Return the (x, y) coordinate for the center point of the cell that contains the specified text.  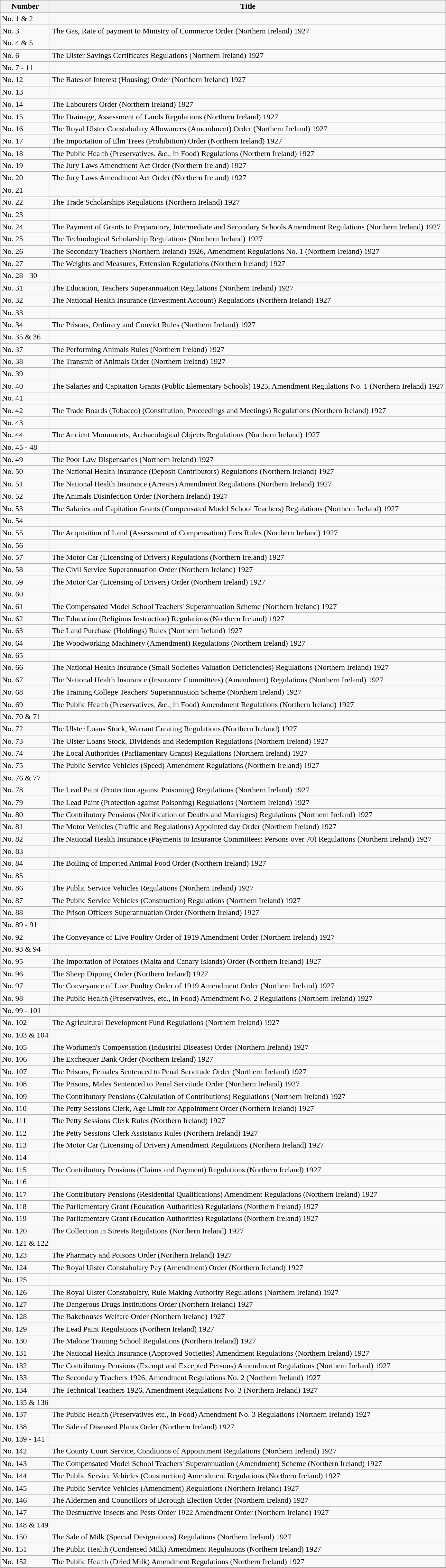
The Salaries and Capitation Grants (Compensated Model School Teachers) Regulations (Northern Ireland) 1927 (248, 508)
The Compensated Model School Teachers' Superannuation Scheme (Northern Ireland) 1927 (248, 606)
The Contributory Pensions (Calculation of Contributions) Regulations (Northern Ireland) 1927 (248, 1096)
No. 142 (25, 1451)
The Contributory Pensions (Exempt and Excepted Persons) Amendment Regulations (Northern Ireland) 1927 (248, 1366)
The Ulster Savings Certificates Regulations (Northern Ireland) 1927 (248, 55)
No. 80 (25, 815)
The Contributory Pensions (Claims and Payment) Regulations (Northern Ireland) 1927 (248, 1170)
The Workmen's Compensation (Industrial Diseases) Order (Northern Ireland) 1927 (248, 1047)
The Contributory Pensions (Residential Qualifications) Amendment Regulations (Northern Ireland) 1927 (248, 1194)
No. 115 (25, 1170)
No. 96 (25, 974)
No. 88 (25, 912)
The National Health Insurance (Investment Account) Regulations (Northern Ireland) 1927 (248, 300)
No. 22 (25, 202)
The Compensated Model School Teachers' Superannuation (Amendment) Scheme (Northern Ireland) 1927 (248, 1463)
No. 33 (25, 312)
The Public Service Vehicles (Speed) Amendment Regulations (Northern Ireland) 1927 (248, 766)
The Woodworking Machinery (Amendment) Regulations (Northern Ireland) 1927 (248, 643)
The Education, Teachers Superannuation Regulations (Northern Ireland) 1927 (248, 288)
The Exchequer Bank Order (Northern Ireland) 1927 (248, 1059)
No. 138 (25, 1427)
The Trade Boards (Tobacco) (Constitution, Proceedings and Meetings) Regulations (Northern Ireland) 1927 (248, 410)
No. 55 (25, 533)
No. 72 (25, 729)
No. 110 (25, 1108)
No. 95 (25, 962)
The Public Health (Preservatives etc., in Food) Amendment No. 3 Regulations (Northern Ireland) 1927 (248, 1415)
No. 81 (25, 827)
No. 69 (25, 704)
No. 49 (25, 459)
No. 150 (25, 1537)
The Education (Religious Instruction) Regulations (Northern Ireland) 1927 (248, 619)
No. 13 (25, 92)
No. 74 (25, 753)
The Salaries and Capitation Grants (Public Elementary Schools) 1925, Amendment Regulations No. 1 (Northern Ireland) 1927 (248, 386)
The Public Service Vehicles (Construction) Amendment Regulations (Northern Ireland) 1927 (248, 1476)
No. 18 (25, 153)
No. 113 (25, 1145)
The National Health Insurance (Approved Societies) Amendment Regulations (Northern Ireland) 1927 (248, 1353)
Title (248, 6)
No. 63 (25, 631)
The Poor Law Dispensaries (Northern Ireland) 1927 (248, 459)
No. 28 - 30 (25, 276)
No. 151 (25, 1549)
The Prisons, Ordinary and Convict Rules (Northern Ireland) 1927 (248, 325)
No. 116 (25, 1182)
No. 93 & 94 (25, 949)
No. 42 (25, 410)
No. 103 & 104 (25, 1035)
The Sale of Diseased Plants Order (Northern Ireland) 1927 (248, 1427)
No. 34 (25, 325)
No. 19 (25, 166)
No. 26 (25, 251)
No. 66 (25, 668)
The Pharmacy and Poisons Order (Northern Ireland) 1927 (248, 1255)
No. 7 - 11 (25, 68)
No. 59 (25, 582)
No. 120 (25, 1231)
The National Health Insurance (Insurance Committees) (Amendment) Regulations (Northern Ireland) 1927 (248, 680)
The Public Health (Preservatives, &c., in Food) Regulations (Northern Ireland) 1927 (248, 153)
No. 148 & 149 (25, 1525)
The Ancient Monuments, Archaeological Objects Regulations (Northern Ireland) 1927 (248, 435)
No. 92 (25, 937)
No. 70 & 71 (25, 716)
No. 86 (25, 888)
The Trade Scholarships Regulations (Northern Ireland) 1927 (248, 202)
No. 84 (25, 863)
The Motor Vehicles (Traffic and Regulations) Appointed day Order (Northern Ireland) 1927 (248, 827)
No. 143 (25, 1463)
No. 97 (25, 986)
No. 129 (25, 1329)
The Civil Service Superannuation Order (Northern Ireland) 1927 (248, 570)
No. 119 (25, 1219)
The Royal Ulster Constabulary Allowances (Amendment) Order (Northern Ireland) 1927 (248, 129)
No. 79 (25, 802)
The National Health Insurance (Arrears) Amendment Regulations (Northern Ireland) 1927 (248, 484)
No. 121 & 122 (25, 1243)
The Contributory Pensions (Notification of Deaths and Marriages) Regulations (Northern Ireland) 1927 (248, 815)
No. 31 (25, 288)
The Public Service Vehicles (Construction) Regulations (Northern Ireland) 1927 (248, 900)
No. 38 (25, 362)
No. 112 (25, 1133)
The Collection in Streets Regulations (Northern Ireland) 1927 (248, 1231)
No. 125 (25, 1280)
The Importation of Potatoes (Malta and Canary Islands) Order (Northern Ireland) 1927 (248, 962)
No. 106 (25, 1059)
The Drainage, Assessment of Lands Regulations (Northern Ireland) 1927 (248, 116)
No. 73 (25, 741)
The Petty Sessions Clerk, Age Limit for Appointment Order (Northern Ireland) 1927 (248, 1108)
No. 139 - 141 (25, 1439)
No. 35 & 36 (25, 337)
No. 144 (25, 1476)
No. 43 (25, 423)
No. 83 (25, 851)
The Local Authorities (Parliamentary Grants) Regulations (Northern Ireland) 1927 (248, 753)
The Public Health (Condensed Milk) Amendment Regulations (Northern Ireland) 1927 (248, 1549)
No. 23 (25, 215)
No. 145 (25, 1488)
No. 25 (25, 239)
The Payment of Grants to Preparatory, Intermediate and Secondary Schools Amendment Regulations (Northern Ireland) 1927 (248, 227)
No. 21 (25, 190)
The Motor Car (Licensing of Drivers) Order (Northern Ireland) 1927 (248, 582)
No. 102 (25, 1023)
No. 39 (25, 374)
No. 3 (25, 31)
The Public Service Vehicles Regulations (Northern Ireland) 1927 (248, 888)
No. 65 (25, 655)
The Acquisition of Land (Assessment of Compensation) Fees Rules (Northern Ireland) 1927 (248, 533)
No. 32 (25, 300)
No. 128 (25, 1316)
No. 52 (25, 496)
The Petty Sessions Clerk Assistants Rules (Northern Ireland) 1927 (248, 1133)
No. 87 (25, 900)
No. 37 (25, 349)
No. 20 (25, 178)
The Malone Training School Regulations (Northern Ireland) 1927 (248, 1341)
No. 40 (25, 386)
No. 109 (25, 1096)
The Public Service Vehicles (Amendment) Regulations (Northern Ireland) 1927 (248, 1488)
No. 82 (25, 839)
The Prisons, Males Sentenced to Penal Servitude Order (Northern Ireland) 1927 (248, 1084)
The Technical Teachers 1926, Amendment Regulations No. 3 (Northern Ireland) 1927 (248, 1390)
No. 17 (25, 141)
No. 118 (25, 1206)
No. 127 (25, 1304)
The Weights and Measures, Extension Regulations (Northern Ireland) 1927 (248, 263)
The Lead Paint Regulations (Northern Ireland) 1927 (248, 1329)
The Sheep Dipping Order (Northern Ireland) 1927 (248, 974)
The Bakehouses Welfare Order (Northern Ireland) 1927 (248, 1316)
No. 51 (25, 484)
The Performing Animals Rules (Northern Ireland) 1927 (248, 349)
The Land Purchase (Holdings) Rules (Northern Ireland) 1927 (248, 631)
No. 1 & 2 (25, 19)
No. 24 (25, 227)
The Dangerous Drugs Institutions Order (Northern Ireland) 1927 (248, 1304)
The Boiling of Imported Animal Food Order (Northern Ireland) 1927 (248, 863)
The Ulster Loans Stock, Dividends and Redemption Regulations (Northern Ireland) 1927 (248, 741)
No. 123 (25, 1255)
No. 137 (25, 1415)
The Ulster Loans Stock, Warrant Creating Regulations (Northern Ireland) 1927 (248, 729)
The Aldermen and Councillors of Borough Election Order (Northern Ireland) 1927 (248, 1500)
No. 134 (25, 1390)
No. 45 - 48 (25, 447)
No. 99 - 101 (25, 1010)
No. 41 (25, 398)
The National Health Insurance (Payments to Insurance Committees: Persons over 70) Regulations (Northern Ireland) 1927 (248, 839)
The Importation of Elm Trees (Prohibition) Order (Northern Ireland) 1927 (248, 141)
No. 117 (25, 1194)
Number (25, 6)
No. 124 (25, 1268)
The National Health Insurance (Deposit Contributors) Regulations (Northern Ireland) 1927 (248, 472)
The Royal Ulster Constabulary Pay (Amendment) Order (Northern Ireland) 1927 (248, 1268)
The County Court Service, Conditions of Appointment Regulations (Northern Ireland) 1927 (248, 1451)
No. 12 (25, 80)
No. 50 (25, 472)
No. 76 & 77 (25, 778)
The Animals Disinfection Order (Northern Ireland) 1927 (248, 496)
The Petty Sessions Clerk Rules (Northern Ireland) 1927 (248, 1121)
No. 135 & 136 (25, 1402)
The Agricultural Development Fund Regulations (Northern Ireland) 1927 (248, 1023)
The Motor Car (Licensing of Drivers) Regulations (Northern Ireland) 1927 (248, 558)
No. 58 (25, 570)
The Public Health (Preservatives, &c., in Food) Amendment Regulations (Northern Ireland) 1927 (248, 704)
No. 114 (25, 1158)
The Rates of Interest (Housing) Order (Northern Ireland) 1927 (248, 80)
The Labourers Order (Northern Ireland) 1927 (248, 104)
The Secondary Teachers 1926, Amendment Regulations No. 2 (Northern Ireland) 1927 (248, 1378)
No. 15 (25, 116)
No. 108 (25, 1084)
The National Health Insurance (Small Societies Valuation Deficiencies) Regulations (Northern Ireland) 1927 (248, 668)
The Royal Ulster Constabulary, Rule Making Authority Regulations (Northern Ireland) 1927 (248, 1292)
The Destructive Insects and Pests Order 1922 Amendment Order (Northern Ireland) 1927 (248, 1512)
The Transmit of Animals Order (Northern Ireland) 1927 (248, 362)
No. 130 (25, 1341)
The Prisons, Females Sentenced to Penal Servitude Order (Northern Ireland) 1927 (248, 1072)
No. 146 (25, 1500)
No. 54 (25, 521)
No. 152 (25, 1562)
No. 64 (25, 643)
No. 75 (25, 766)
No. 78 (25, 790)
The Gas, Rate of payment to Ministry of Commerce Order (Northern Ireland) 1927 (248, 31)
No. 14 (25, 104)
No. 61 (25, 606)
No. 111 (25, 1121)
The Public Health (Dried Milk) Amendment Regulations (Northern Ireland) 1927 (248, 1562)
No. 85 (25, 876)
No. 57 (25, 558)
No. 67 (25, 680)
No. 126 (25, 1292)
No. 56 (25, 545)
No. 132 (25, 1366)
No. 44 (25, 435)
No. 53 (25, 508)
No. 89 - 91 (25, 925)
No. 62 (25, 619)
No. 68 (25, 692)
No. 4 & 5 (25, 43)
No. 133 (25, 1378)
The Prison Officers Superannuation Order (Northern Ireland) 1927 (248, 912)
The Training College Teachers' Superannuation Scheme (Northern Ireland) 1927 (248, 692)
No. 131 (25, 1353)
No. 16 (25, 129)
The Secondary Teachers (Northern Ireland) 1926, Amendment Regulations No. 1 (Northern Ireland) 1927 (248, 251)
No. 147 (25, 1512)
No. 107 (25, 1072)
No. 27 (25, 263)
The Sale of Milk (Special Designations) Regulations (Northern Ireland) 1927 (248, 1537)
The Public Health (Preservatives, etc., in Food) Amendment No. 2 Regulations (Northern Ireland) 1927 (248, 998)
No. 105 (25, 1047)
No. 6 (25, 55)
The Technological Scholarship Regulations (Northern Ireland) 1927 (248, 239)
The Motor Car (Licensing of Drivers) Amendment Regulations (Northern Ireland) 1927 (248, 1145)
No. 98 (25, 998)
No. 60 (25, 594)
